Identify which cell holds the provided text, then report its [X, Y] central coordinate. 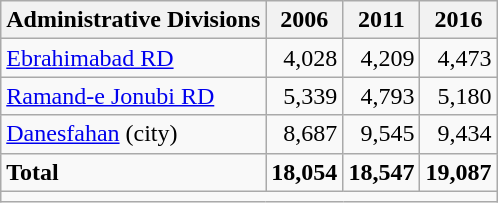
18,054 [304, 172]
5,339 [304, 96]
8,687 [304, 134]
4,028 [304, 58]
4,473 [458, 58]
Total [134, 172]
Danesfahan (city) [134, 134]
2016 [458, 20]
2006 [304, 20]
2011 [382, 20]
5,180 [458, 96]
Ramand-e Jonubi RD [134, 96]
18,547 [382, 172]
9,434 [458, 134]
19,087 [458, 172]
4,793 [382, 96]
4,209 [382, 58]
Administrative Divisions [134, 20]
Ebrahimabad RD [134, 58]
9,545 [382, 134]
